Output the (X, Y) coordinate of the center of the cell containing the given text.  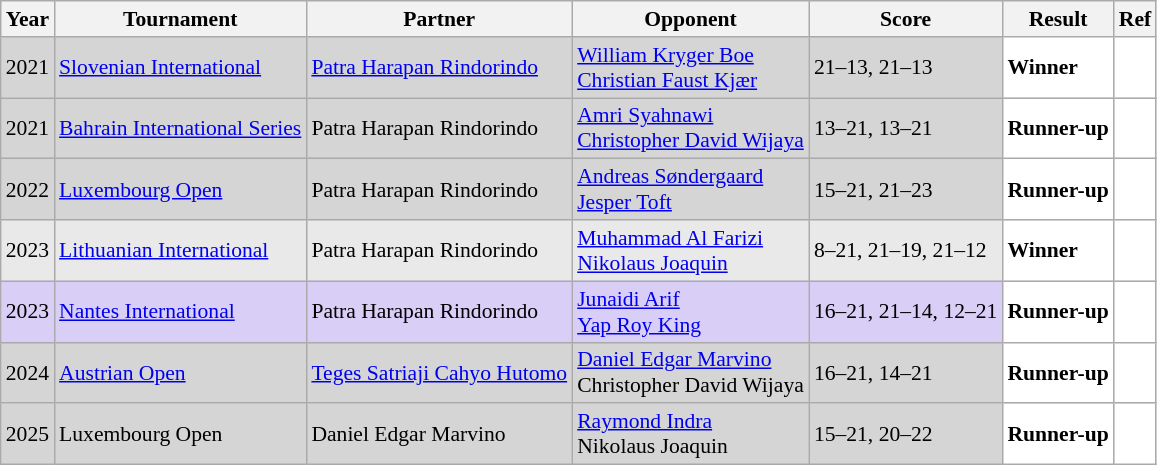
13–21, 13–21 (906, 128)
Opponent (690, 19)
Lithuanian International (180, 250)
Teges Satriaji Cahyo Hutomo (439, 372)
Partner (439, 19)
William Kryger Boe Christian Faust Kjær (690, 68)
Andreas Søndergaard Jesper Toft (690, 190)
Year (28, 19)
15–21, 20–22 (906, 434)
Austrian Open (180, 372)
Bahrain International Series (180, 128)
Ref (1135, 19)
2024 (28, 372)
Score (906, 19)
Slovenian International (180, 68)
Amri Syahnawi Christopher David Wijaya (690, 128)
8–21, 21–19, 21–12 (906, 250)
Raymond Indra Nikolaus Joaquin (690, 434)
2022 (28, 190)
15–21, 21–23 (906, 190)
16–21, 14–21 (906, 372)
Result (1058, 19)
Tournament (180, 19)
2025 (28, 434)
21–13, 21–13 (906, 68)
Muhammad Al Farizi Nikolaus Joaquin (690, 250)
Daniel Edgar Marvino Christopher David Wijaya (690, 372)
16–21, 21–14, 12–21 (906, 312)
Daniel Edgar Marvino (439, 434)
Junaidi Arif Yap Roy King (690, 312)
Nantes International (180, 312)
